Capture the cell that displays the provided text and extract its [X, Y] central coordinate. 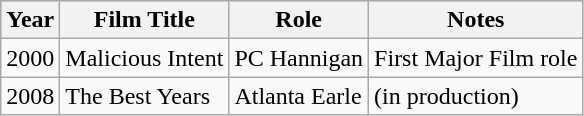
PC Hannigan [299, 58]
Year [30, 20]
(in production) [476, 96]
Film Title [144, 20]
Notes [476, 20]
Malicious Intent [144, 58]
Role [299, 20]
Atlanta Earle [299, 96]
2000 [30, 58]
The Best Years [144, 96]
First Major Film role [476, 58]
2008 [30, 96]
